Pinpoint the cell where the given text exists, returning its (x, y) midpoint coordinate. 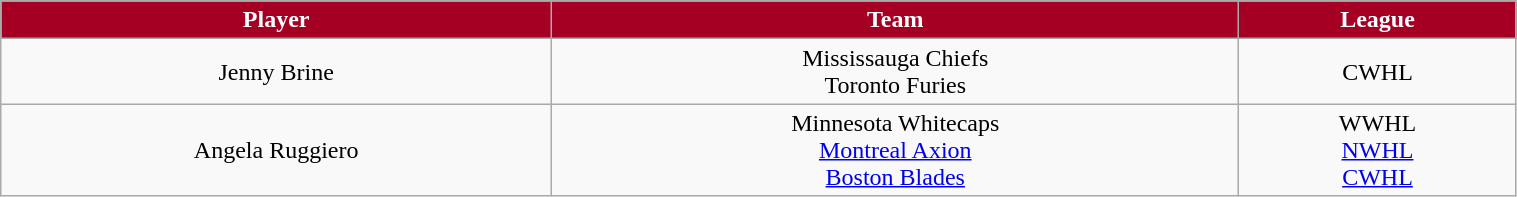
Player (276, 20)
CWHL (1378, 72)
WWHLNWHLCWHL (1378, 150)
League (1378, 20)
Angela Ruggiero (276, 150)
Jenny Brine (276, 72)
Minnesota WhitecapsMontreal AxionBoston Blades (896, 150)
Team (896, 20)
Mississauga ChiefsToronto Furies (896, 72)
